Scan for the cell matching the given text and deliver its [x, y] coordinate at center. 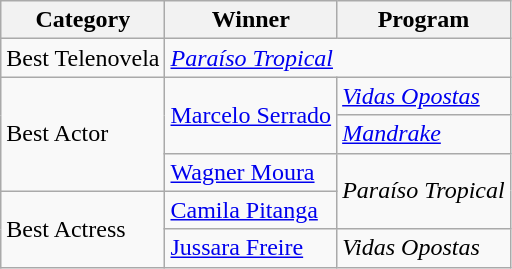
Mandrake [424, 134]
Marcelo Serrado [251, 115]
Jussara Freire [251, 248]
Category [83, 20]
Program [424, 20]
Camila Pitanga [251, 210]
Best Actor [83, 134]
Winner [251, 20]
Best Telenovela [83, 58]
Best Actress [83, 229]
Wagner Moura [251, 172]
